Scan for the cell matching the given text and deliver its [X, Y] coordinate at center. 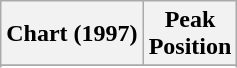
Chart (1997) [72, 34]
PeakPosition [190, 34]
